Find where the given text appears and provide that cell's center as [x, y] coordinate. 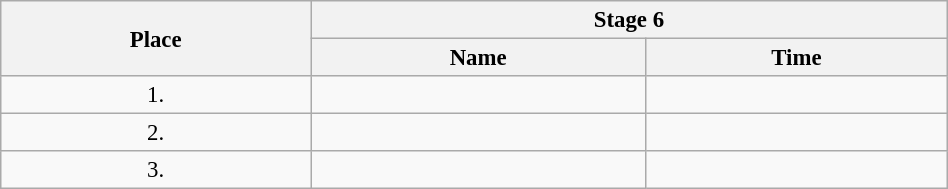
Stage 6 [630, 20]
Name [478, 58]
Time [797, 58]
1. [156, 95]
Place [156, 38]
2. [156, 133]
3. [156, 170]
